Detect which cell encompasses the target text, then output its (x, y) center coordinate. 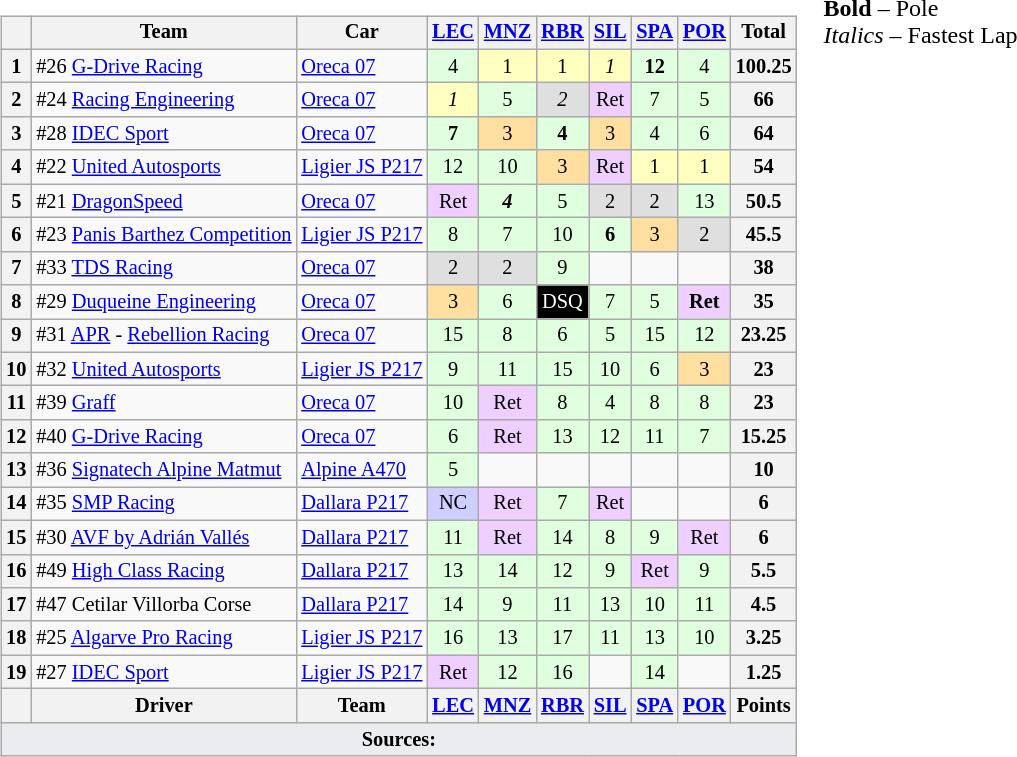
#31 APR - Rebellion Racing (164, 336)
#30 AVF by Adrián Vallés (164, 537)
NC (453, 504)
45.5 (764, 235)
#21 DragonSpeed (164, 201)
Points (764, 706)
64 (764, 134)
15.25 (764, 437)
Alpine A470 (362, 470)
#29 Duqueine Engineering (164, 302)
#24 Racing Engineering (164, 100)
54 (764, 167)
18 (16, 638)
38 (764, 268)
66 (764, 100)
#26 G-Drive Racing (164, 66)
DSQ (562, 302)
#35 SMP Racing (164, 504)
#27 IDEC Sport (164, 672)
23.25 (764, 336)
3.25 (764, 638)
#36 Signatech Alpine Matmut (164, 470)
#22 United Autosports (164, 167)
Car (362, 33)
#40 G-Drive Racing (164, 437)
35 (764, 302)
#25 Algarve Pro Racing (164, 638)
Sources: (398, 739)
#23 Panis Barthez Competition (164, 235)
#33 TDS Racing (164, 268)
19 (16, 672)
#28 IDEC Sport (164, 134)
5.5 (764, 571)
1.25 (764, 672)
100.25 (764, 66)
#47 Cetilar Villorba Corse (164, 605)
#32 United Autosports (164, 369)
Total (764, 33)
50.5 (764, 201)
4.5 (764, 605)
#39 Graff (164, 403)
Driver (164, 706)
#49 High Class Racing (164, 571)
